Find where the given text appears and provide that cell's center as [x, y] coordinate. 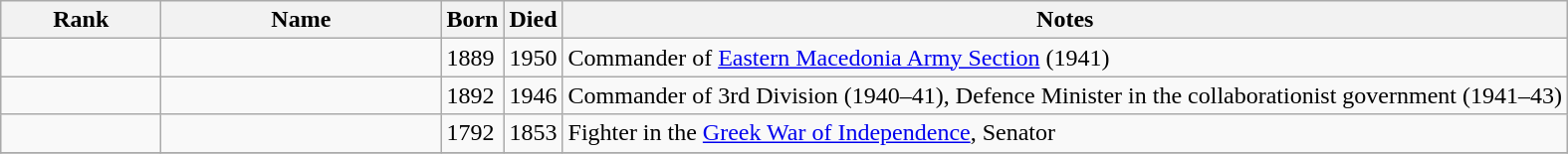
Commander of 3rd Division (1940–41), Defence Minister in the collaborationist government (1941–43) [1065, 95]
1946 [534, 95]
Name [301, 20]
1853 [534, 133]
Born [472, 20]
Rank [82, 20]
1792 [472, 133]
1892 [472, 95]
Fighter in the Greek War of Independence, Senator [1065, 133]
Notes [1065, 20]
Commander of Eastern Macedonia Army Section (1941) [1065, 58]
1889 [472, 58]
1950 [534, 58]
Died [534, 20]
